Extract the (x, y) coordinate from the center of the cell holding the provided text.  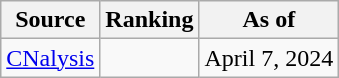
Ranking (150, 20)
As of (269, 20)
Source (50, 20)
April 7, 2024 (269, 58)
CNalysis (50, 58)
